Locate the cell with the specified text and output its [x, y] center coordinate. 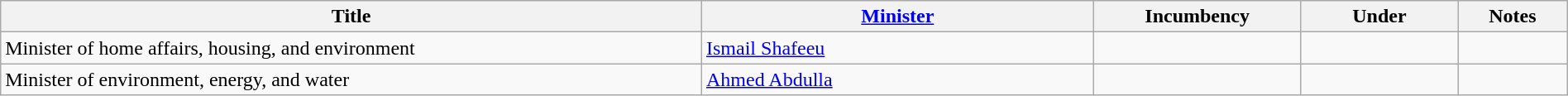
Minister of home affairs, housing, and environment [351, 48]
Notes [1513, 17]
Ahmed Abdulla [898, 79]
Ismail Shafeeu [898, 48]
Minister [898, 17]
Title [351, 17]
Under [1379, 17]
Incumbency [1198, 17]
Minister of environment, energy, and water [351, 79]
